Locate the cell with the specified text and output its (x, y) center coordinate. 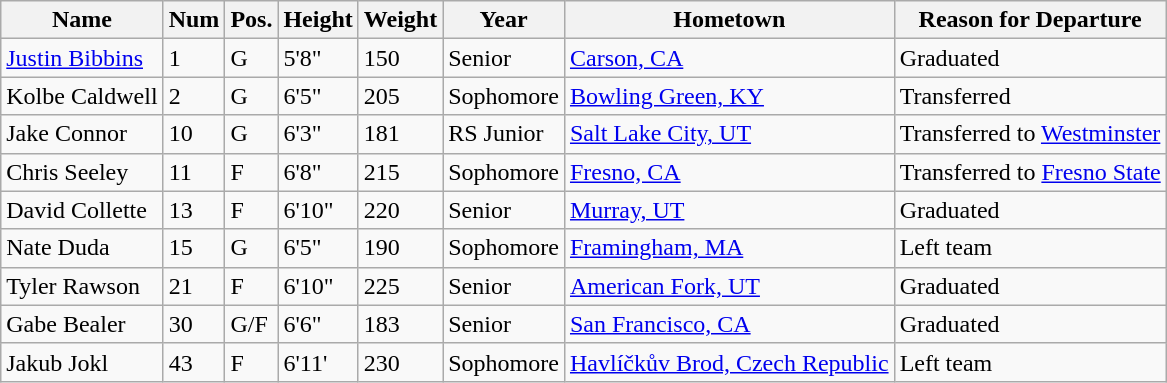
Transferred to Westminster (1030, 134)
Gabe Bealer (82, 324)
181 (400, 134)
Name (82, 20)
10 (194, 134)
5'8" (318, 58)
Justin Bibbins (82, 58)
Pos. (252, 20)
Chris Seeley (82, 172)
Transferred (1030, 96)
183 (400, 324)
2 (194, 96)
American Fork, UT (729, 286)
Nate Duda (82, 248)
11 (194, 172)
1 (194, 58)
Transferred to Fresno State (1030, 172)
Jake Connor (82, 134)
Weight (400, 20)
150 (400, 58)
Salt Lake City, UT (729, 134)
Murray, UT (729, 210)
G/F (252, 324)
220 (400, 210)
Jakub Jokl (82, 362)
San Francisco, CA (729, 324)
Height (318, 20)
Fresno, CA (729, 172)
Kolbe Caldwell (82, 96)
43 (194, 362)
Bowling Green, KY (729, 96)
205 (400, 96)
30 (194, 324)
Carson, CA (729, 58)
215 (400, 172)
230 (400, 362)
Num (194, 20)
Hometown (729, 20)
Reason for Departure (1030, 20)
225 (400, 286)
21 (194, 286)
David Collette (82, 210)
6'8" (318, 172)
Framingham, MA (729, 248)
15 (194, 248)
Havlíčkův Brod, Czech Republic (729, 362)
RS Junior (504, 134)
6'11' (318, 362)
Tyler Rawson (82, 286)
Year (504, 20)
13 (194, 210)
6'3" (318, 134)
6'6" (318, 324)
190 (400, 248)
